Search for the cell housing the specified text and yield its (X, Y) center coordinate. 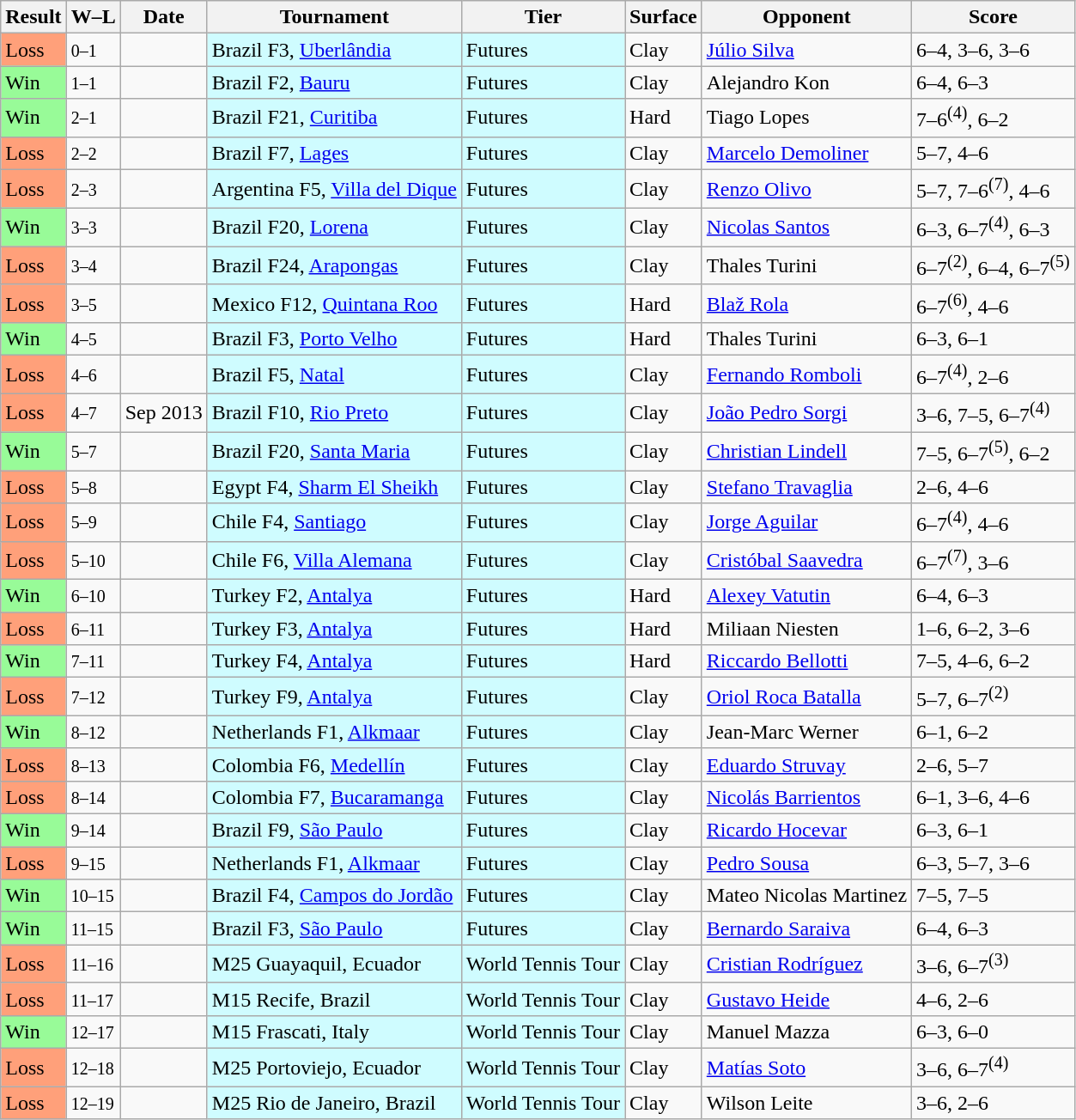
5–10 (93, 560)
Brazil F5, Natal (334, 374)
Brazil F7, Lages (334, 153)
Brazil F3, São Paulo (334, 928)
João Pedro Sorgi (806, 412)
Brazil F3, Porto Velho (334, 339)
5–8 (93, 487)
Alexey Vatutin (806, 596)
Renzo Olivo (806, 189)
Brazil F3, Uberlândia (334, 50)
M25 Guayaquil, Ecuador (334, 964)
M15 Frascati, Italy (334, 1032)
6–7(2), 6–4, 6–7(5) (994, 266)
7–11 (93, 661)
Christian Lindell (806, 452)
2–6, 5–7 (994, 764)
Brazil F4, Campos do Jordão (334, 896)
5–7 (93, 452)
Nicolas Santos (806, 227)
6–4, 3–6, 3–6 (994, 50)
Mateo Nicolas Martinez (806, 896)
6–1, 6–2 (994, 732)
Blaž Rola (806, 304)
W–L (93, 17)
12–19 (93, 1103)
Nicolás Barrientos (806, 798)
Turkey F2, Antalya (334, 596)
0–1 (93, 50)
6–7(6), 4–6 (994, 304)
Wilson Leite (806, 1103)
1–6, 6–2, 3–6 (994, 629)
6–10 (93, 596)
Tournament (334, 17)
Cristóbal Saavedra (806, 560)
6–3, 6–0 (994, 1032)
M15 Recife, Brazil (334, 999)
Brazil F21, Curitiba (334, 119)
9–15 (93, 863)
6–7(7), 3–6 (994, 560)
Pedro Sousa (806, 863)
5–7, 6–7(2) (994, 697)
Alejandro Kon (806, 82)
Fernando Romboli (806, 374)
8–14 (93, 798)
M25 Portoviejo, Ecuador (334, 1068)
3–5 (93, 304)
Oriol Roca Batalla (806, 697)
9–14 (93, 831)
2–3 (93, 189)
Tiago Lopes (806, 119)
Júlio Silva (806, 50)
M25 Rio de Janeiro, Brazil (334, 1103)
Argentina F5, Villa del Dique (334, 189)
8–12 (93, 732)
Turkey F4, Antalya (334, 661)
Chile F4, Santiago (334, 522)
Brazil F10, Rio Preto (334, 412)
Brazil F2, Bauru (334, 82)
Mexico F12, Quintana Roo (334, 304)
Bernardo Saraiva (806, 928)
11–17 (93, 999)
11–16 (93, 964)
1–1 (93, 82)
Jorge Aguilar (806, 522)
10–15 (93, 896)
3–3 (93, 227)
4–6 (93, 374)
Brazil F24, Arapongas (334, 266)
Colombia F6, Medellín (334, 764)
7–5, 6–7(5), 6–2 (994, 452)
Turkey F9, Antalya (334, 697)
Turkey F3, Antalya (334, 629)
2–2 (93, 153)
3–6, 6–7(4) (994, 1068)
Score (994, 17)
4–6, 2–6 (994, 999)
Opponent (806, 17)
2–6, 4–6 (994, 487)
11–15 (93, 928)
5–7, 7–6(7), 4–6 (994, 189)
Date (163, 17)
4–5 (93, 339)
Eduardo Struvay (806, 764)
7–5, 4–6, 6–2 (994, 661)
7–6(4), 6–2 (994, 119)
Riccardo Bellotti (806, 661)
6–3, 5–7, 3–6 (994, 863)
5–7, 4–6 (994, 153)
Colombia F7, Bucaramanga (334, 798)
2–1 (93, 119)
12–18 (93, 1068)
6–1, 3–6, 4–6 (994, 798)
Cristian Rodríguez (806, 964)
7–12 (93, 697)
Miliaan Niesten (806, 629)
4–7 (93, 412)
6–3, 6–7(4), 6–3 (994, 227)
Brazil F20, Lorena (334, 227)
Result (33, 17)
Gustavo Heide (806, 999)
Marcelo Demoliner (806, 153)
Ricardo Hocevar (806, 831)
Manuel Mazza (806, 1032)
Egypt F4, Sharm El Sheikh (334, 487)
3–6, 7–5, 6–7(4) (994, 412)
3–6, 2–6 (994, 1103)
8–13 (93, 764)
5–9 (93, 522)
Sep 2013 (163, 412)
Matías Soto (806, 1068)
Tier (543, 17)
Brazil F9, São Paulo (334, 831)
7–5, 7–5 (994, 896)
Jean-Marc Werner (806, 732)
3–6, 6–7(3) (994, 964)
6–7(4), 2–6 (994, 374)
Stefano Travaglia (806, 487)
Chile F6, Villa Alemana (334, 560)
12–17 (93, 1032)
3–4 (93, 266)
6–11 (93, 629)
6–7(4), 4–6 (994, 522)
Brazil F20, Santa Maria (334, 452)
Surface (664, 17)
